Output the [X, Y] coordinate of the center of the cell containing the given text.  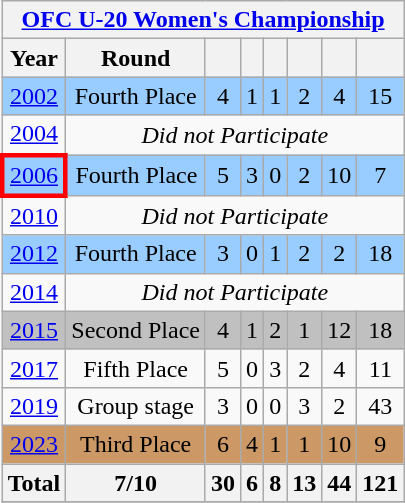
43 [380, 406]
Third Place [136, 444]
Round [136, 58]
9 [380, 444]
2023 [34, 444]
7/10 [136, 483]
OFC U-20 Women's Championship [203, 20]
12 [340, 330]
Group stage [136, 406]
2006 [34, 174]
Second Place [136, 330]
Total [34, 483]
2010 [34, 216]
44 [340, 483]
121 [380, 483]
2015 [34, 330]
30 [222, 483]
2002 [34, 96]
2014 [34, 292]
7 [380, 174]
2017 [34, 368]
Fifth Place [136, 368]
2012 [34, 254]
8 [276, 483]
2004 [34, 135]
11 [380, 368]
Year [34, 58]
13 [304, 483]
2019 [34, 406]
15 [380, 96]
